Return (x, y) of the center of cell containing provided text 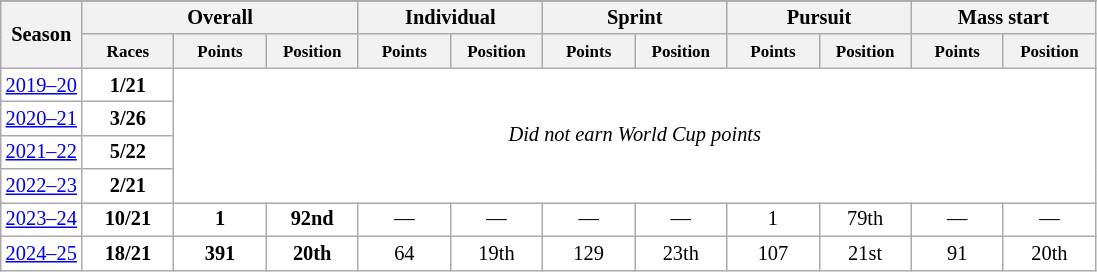
64 (404, 253)
2022–23 (42, 186)
107 (773, 253)
Season (42, 34)
21st (865, 253)
91 (957, 253)
Pursuit (819, 17)
19th (496, 253)
Overall (220, 17)
5/22 (128, 152)
23th (681, 253)
2021–22 (42, 152)
92nd (312, 219)
79th (865, 219)
2024–25 (42, 253)
18/21 (128, 253)
10/21 (128, 219)
Did not earn World Cup points (635, 136)
391 (220, 253)
Mass start (1003, 17)
3/26 (128, 118)
1/21 (128, 85)
Individual (450, 17)
Sprint (635, 17)
2020–21 (42, 118)
2/21 (128, 186)
2023–24 (42, 219)
129 (589, 253)
Races (128, 51)
2019–20 (42, 85)
